Output the (x, y) coordinate of the center of the cell containing the given text.  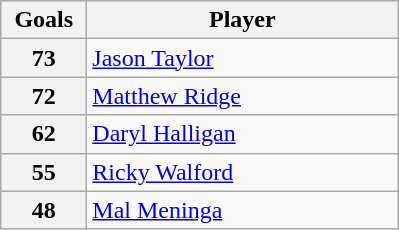
Daryl Halligan (242, 134)
62 (44, 134)
Jason Taylor (242, 58)
55 (44, 172)
Goals (44, 20)
Ricky Walford (242, 172)
Mal Meninga (242, 210)
73 (44, 58)
72 (44, 96)
Matthew Ridge (242, 96)
48 (44, 210)
Player (242, 20)
